Scan for the cell matching the given text and deliver its [X, Y] coordinate at center. 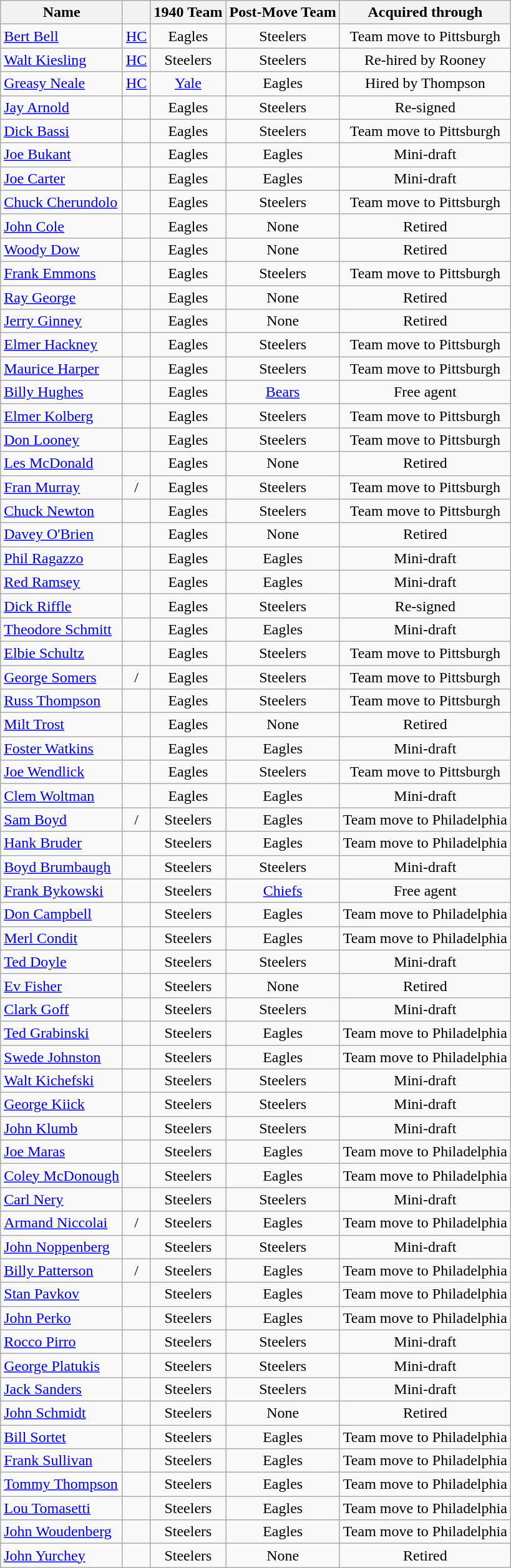
Elbie Schultz [62, 653]
Merl Condit [62, 938]
Bill Sortet [62, 1436]
Don Campbell [62, 914]
Carl Nery [62, 1199]
John Woudenberg [62, 1532]
Frank Sullivan [62, 1461]
Bert Bell [62, 36]
Walt Kichefski [62, 1081]
Hired by Thompson [425, 84]
Greasy Neale [62, 84]
Dick Bassi [62, 131]
John Schmidt [62, 1413]
Fran Murray [62, 487]
Armand Niccolai [62, 1223]
Theodore Schmitt [62, 629]
Clark Goff [62, 1009]
Boyd Brumbaugh [62, 867]
Ted Doyle [62, 962]
Billy Patterson [62, 1270]
Hank Bruder [62, 843]
Maurice Harper [62, 369]
Chuck Newton [62, 511]
Yale [188, 84]
Don Looney [62, 440]
John Cole [62, 226]
Red Ramsey [62, 582]
Davey O'Brien [62, 535]
Billy Hughes [62, 392]
Milt Trost [62, 725]
Jack Sanders [62, 1389]
Frank Bykowski [62, 891]
Walt Kiesling [62, 60]
John Klumb [62, 1128]
Acquired through [425, 12]
Clem Woltman [62, 796]
Rocco Pirro [62, 1342]
Joe Bukant [62, 155]
Foster Watkins [62, 748]
Lou Tomasetti [62, 1508]
Joe Carter [62, 178]
Les McDonald [62, 463]
John Perko [62, 1318]
Name [62, 12]
George Platukis [62, 1365]
Stan Pavkov [62, 1294]
George Somers [62, 677]
Frank Emmons [62, 273]
George Kiick [62, 1105]
John Noppenberg [62, 1247]
Phil Ragazzo [62, 558]
Elmer Hackney [62, 345]
Ted Grabinski [62, 1033]
Post-Move Team [283, 12]
Bears [283, 392]
Ev Fisher [62, 985]
Russ Thompson [62, 701]
Sam Boyd [62, 820]
Coley McDonough [62, 1176]
Swede Johnston [62, 1057]
Jerry Ginney [62, 321]
Tommy Thompson [62, 1484]
Ray George [62, 298]
Chiefs [283, 891]
Joe Maras [62, 1152]
Joe Wendlick [62, 772]
1940 Team [188, 12]
Chuck Cherundolo [62, 202]
Re-hired by Rooney [425, 60]
Elmer Kolberg [62, 416]
Dick Riffle [62, 606]
John Yurchey [62, 1556]
Jay Arnold [62, 107]
Woody Dow [62, 249]
